Search for the cell housing the specified text and yield its (x, y) center coordinate. 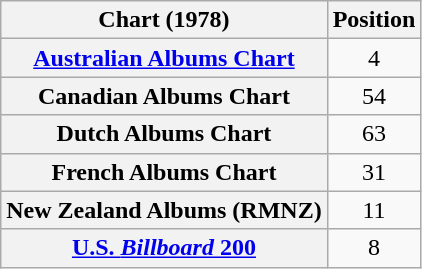
French Albums Chart (164, 172)
U.S. Billboard 200 (164, 248)
Dutch Albums Chart (164, 134)
Chart (1978) (164, 20)
63 (374, 134)
Position (374, 20)
Australian Albums Chart (164, 58)
Canadian Albums Chart (164, 96)
54 (374, 96)
New Zealand Albums (RMNZ) (164, 210)
4 (374, 58)
31 (374, 172)
11 (374, 210)
8 (374, 248)
